Output the [X, Y] coordinate of the center of the cell containing the given text.  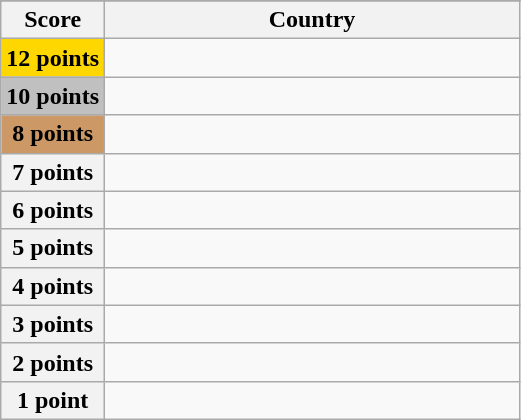
4 points [53, 286]
3 points [53, 324]
Score [53, 20]
6 points [53, 210]
5 points [53, 248]
8 points [53, 134]
Country [312, 20]
12 points [53, 58]
10 points [53, 96]
2 points [53, 362]
1 point [53, 400]
7 points [53, 172]
